Return [x, y] of the center of cell containing provided text 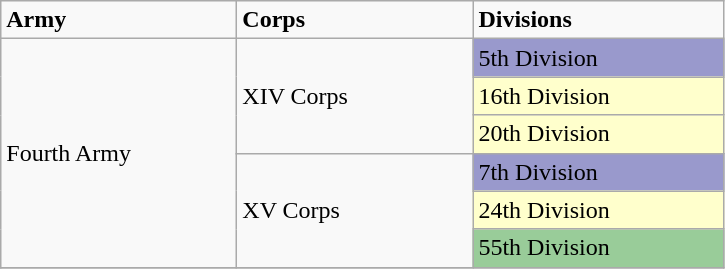
16th Division [598, 96]
XIV Corps [355, 96]
Divisions [598, 20]
55th Division [598, 248]
7th Division [598, 172]
Corps [355, 20]
XV Corps [355, 210]
Fourth Army [119, 153]
24th Division [598, 210]
Army [119, 20]
5th Division [598, 58]
20th Division [598, 134]
